Extract the [x, y] coordinate from the center of the cell holding the provided text.  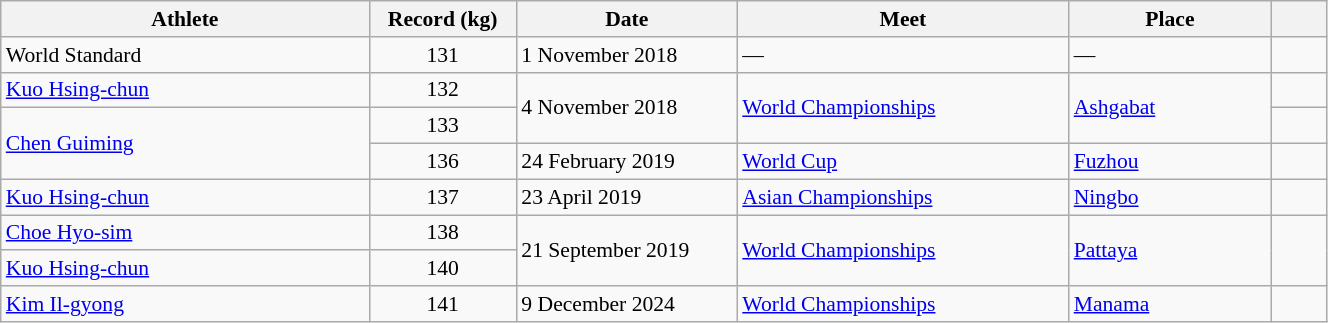
Ningbo [1170, 197]
21 September 2019 [626, 250]
Manama [1170, 304]
Athlete [185, 19]
9 December 2024 [626, 304]
4 November 2018 [626, 108]
Asian Championships [902, 197]
23 April 2019 [626, 197]
Kim Il-gyong [185, 304]
133 [442, 126]
24 February 2019 [626, 162]
Record (kg) [442, 19]
132 [442, 90]
Choe Hyo-sim [185, 233]
Fuzhou [1170, 162]
141 [442, 304]
140 [442, 269]
World Cup [902, 162]
World Standard [185, 55]
1 November 2018 [626, 55]
131 [442, 55]
136 [442, 162]
138 [442, 233]
Pattaya [1170, 250]
Chen Guiming [185, 144]
Place [1170, 19]
Date [626, 19]
137 [442, 197]
Ashgabat [1170, 108]
Meet [902, 19]
